For the text-containing cell, return its midpoint in (X, Y) coordinate format. 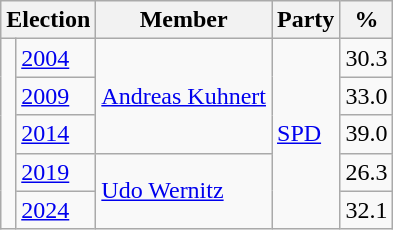
2024 (56, 210)
30.3 (366, 58)
33.0 (366, 96)
Andreas Kuhnert (184, 96)
Election (48, 20)
SPD (306, 134)
2019 (56, 172)
Member (184, 20)
Udo Wernitz (184, 191)
39.0 (366, 134)
Party (306, 20)
2009 (56, 96)
2004 (56, 58)
32.1 (366, 210)
2014 (56, 134)
26.3 (366, 172)
% (366, 20)
